Detect which cell encompasses the target text, then output its (x, y) center coordinate. 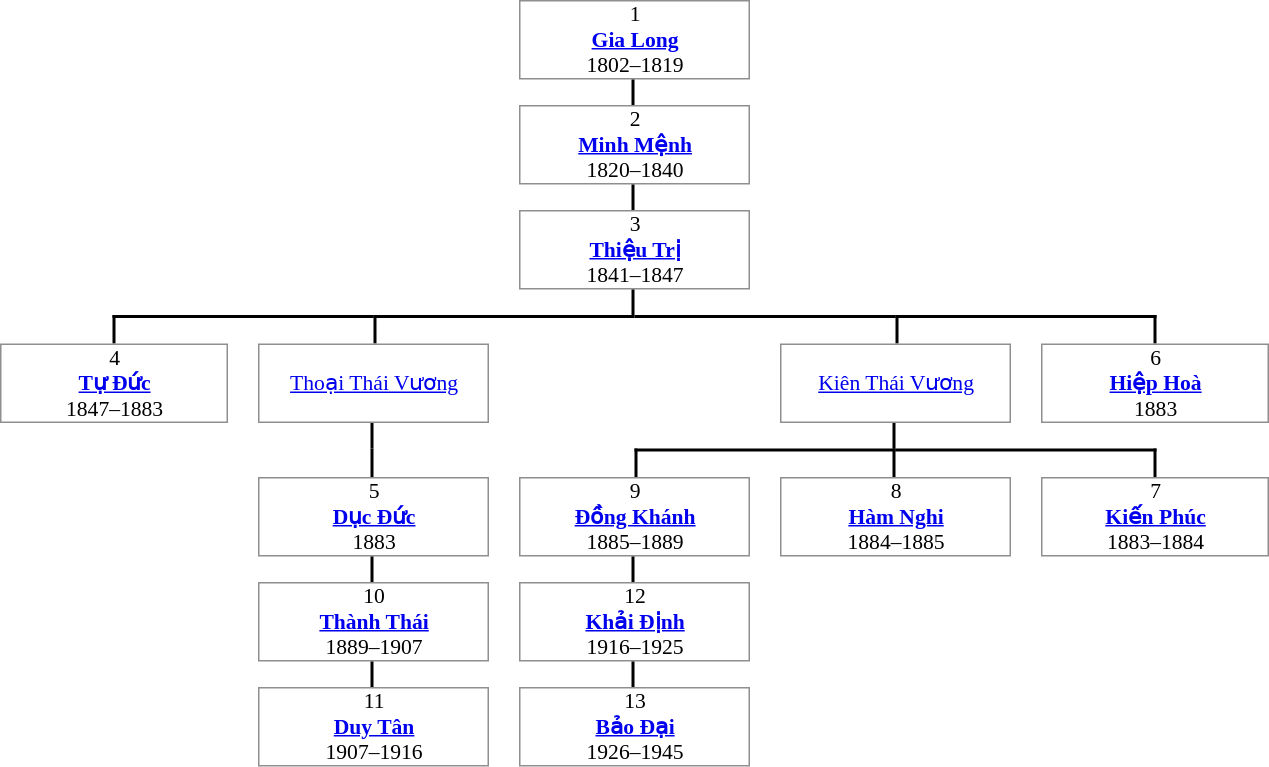
10 Thành Thái 1889–1907 (374, 622)
8 Hàm Nghi 1884–1885 (896, 517)
Kiên Thái Vương (896, 384)
3 Thiệu Trị 1841–1847 (636, 250)
Thoại Thái Vương (374, 384)
1 Gia Long 1802–1819 (636, 40)
11 Duy Tân 1907–1916 (374, 727)
13 Bảo Đại 1926–1945 (636, 727)
5 Dục Đức 1883 (374, 517)
2 Minh Mệnh 1820–1840 (636, 145)
4 Tự Đức 1847–1883 (115, 384)
9 Đồng Khánh 1885–1889 (636, 517)
12 Khải Định 1916–1925 (636, 622)
